Find where the given text appears and provide that cell's center as [X, Y] coordinate. 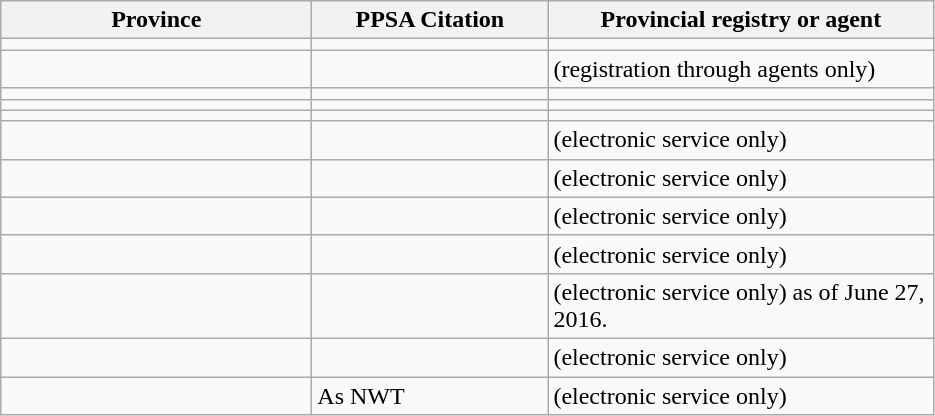
Provincial registry or agent [741, 20]
(electronic service only) as of June 27, 2016. [741, 306]
PPSA Citation [430, 20]
Province [156, 20]
(registration through agents only) [741, 69]
As NWT [430, 395]
